Provide the [X, Y] coordinate of the cell's center where the given text is located.  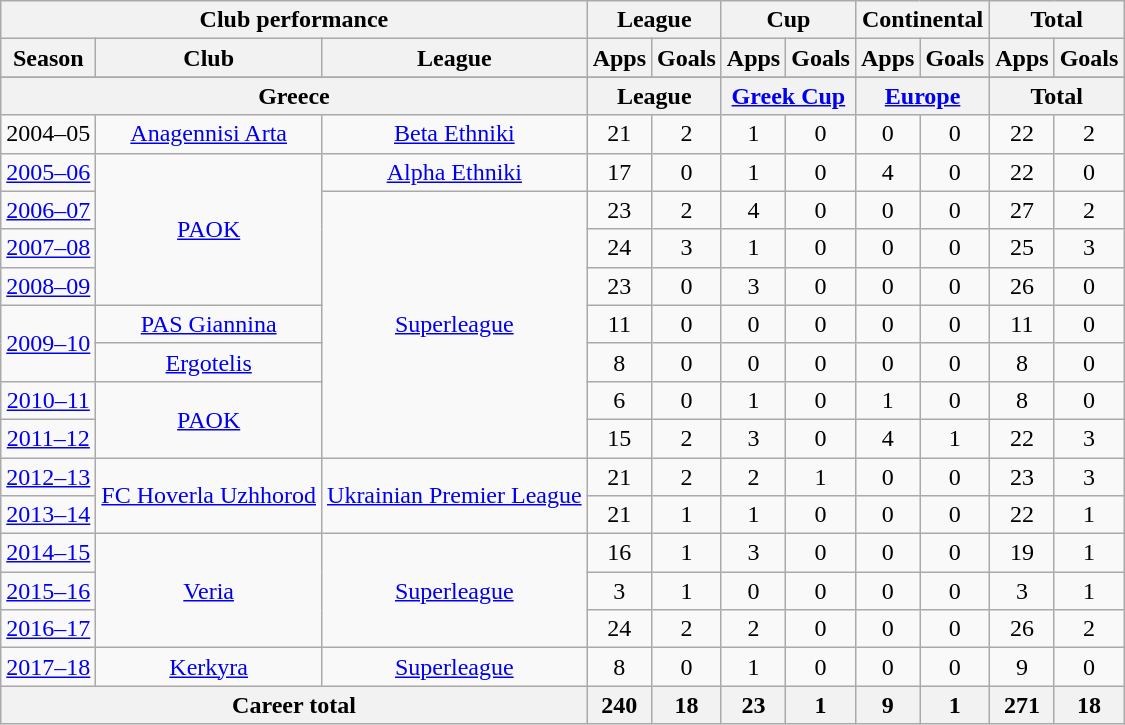
2014–15 [48, 553]
Anagennisi Arta [209, 134]
PAS Giannina [209, 324]
Club [209, 58]
6 [619, 400]
16 [619, 553]
2017–18 [48, 667]
Beta Ethniki [455, 134]
240 [619, 705]
Greek Cup [788, 96]
25 [1022, 248]
Europe [922, 96]
2005–06 [48, 172]
Season [48, 58]
Greece [294, 96]
27 [1022, 210]
2013–14 [48, 515]
Career total [294, 705]
15 [619, 438]
2009–10 [48, 343]
FC Hoverla Uzhhorod [209, 496]
Kerkyra [209, 667]
2010–11 [48, 400]
2007–08 [48, 248]
Ergotelis [209, 362]
17 [619, 172]
2016–17 [48, 629]
Continental [922, 20]
19 [1022, 553]
Club performance [294, 20]
Ukrainian Premier League [455, 496]
2012–13 [48, 477]
Cup [788, 20]
2006–07 [48, 210]
2008–09 [48, 286]
2015–16 [48, 591]
Alpha Ethniki [455, 172]
2011–12 [48, 438]
2004–05 [48, 134]
271 [1022, 705]
Veria [209, 591]
